Find where the given text appears and provide that cell's center as [X, Y] coordinate. 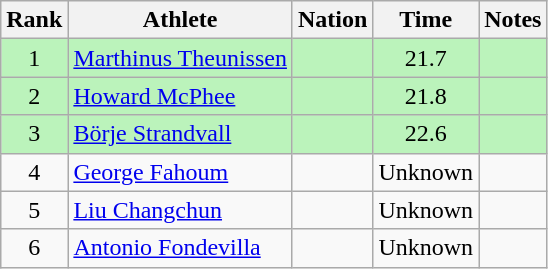
21.7 [426, 58]
3 [34, 134]
2 [34, 96]
George Fahoum [180, 172]
Nation [332, 20]
Athlete [180, 20]
Börje Strandvall [180, 134]
Antonio Fondevilla [180, 248]
4 [34, 172]
22.6 [426, 134]
Rank [34, 20]
Liu Changchun [180, 210]
21.8 [426, 96]
Notes [513, 20]
1 [34, 58]
6 [34, 248]
Howard McPhee [180, 96]
Time [426, 20]
Marthinus Theunissen [180, 58]
5 [34, 210]
